Detect which cell encompasses the target text, then output its [X, Y] center coordinate. 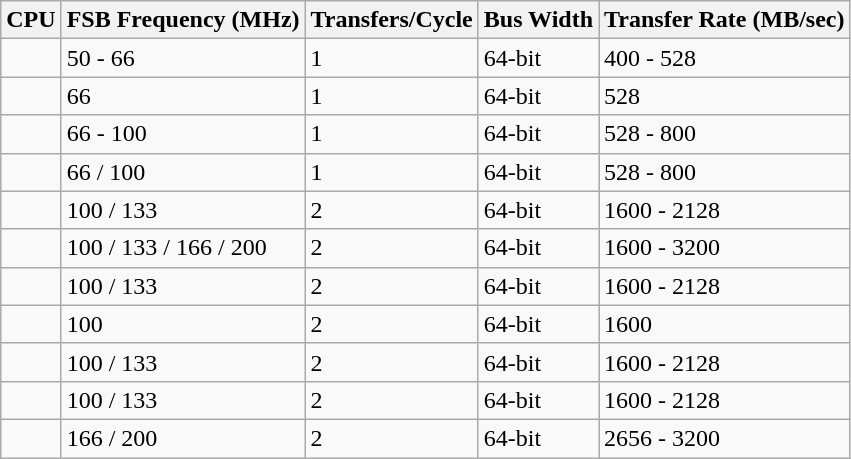
66 - 100 [183, 134]
Bus Width [538, 20]
528 [724, 96]
Transfer Rate (MB/sec) [724, 20]
100 [183, 324]
Transfers/Cycle [392, 20]
1600 - 3200 [724, 248]
100 / 133 / 166 / 200 [183, 248]
66 [183, 96]
1600 [724, 324]
2656 - 3200 [724, 438]
166 / 200 [183, 438]
66 / 100 [183, 172]
400 - 528 [724, 58]
50 - 66 [183, 58]
CPU [31, 20]
FSB Frequency (MHz) [183, 20]
